Return (X, Y) of the center of cell containing provided text 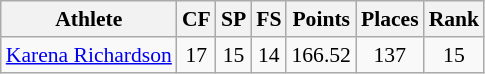
Rank (454, 19)
137 (390, 55)
CF (196, 19)
Points (320, 19)
17 (196, 55)
Athlete (89, 19)
FS (268, 19)
Karena Richardson (89, 55)
14 (268, 55)
Places (390, 19)
SP (234, 19)
166.52 (320, 55)
